Determine the (x, y) coordinate at the center of the cell enclosing the given text.  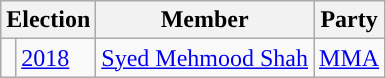
Member (205, 20)
2018 (56, 58)
Election (48, 20)
MMA (350, 58)
Syed Mehmood Shah (205, 58)
Party (350, 20)
